Return (x, y) of the center of cell containing provided text 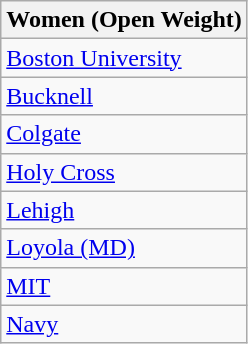
Holy Cross (124, 172)
MIT (124, 286)
Loyola (MD) (124, 248)
Lehigh (124, 210)
Colgate (124, 134)
Boston University (124, 58)
Navy (124, 324)
Bucknell (124, 96)
Women (Open Weight) (124, 20)
